Determine the (x, y) coordinate at the center of the cell enclosing the given text.  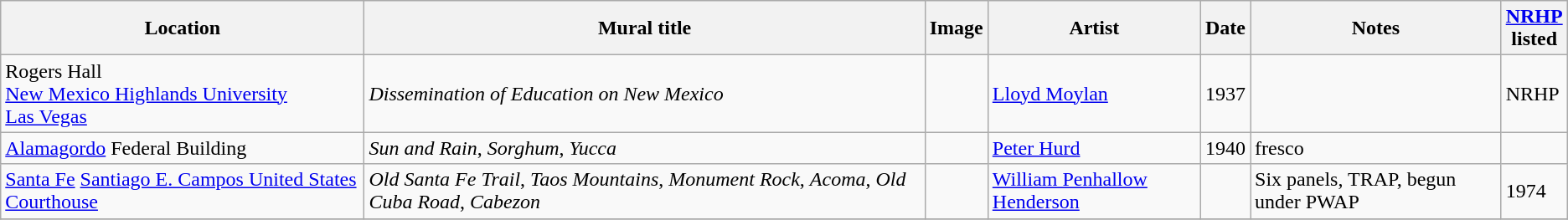
Six panels, TRAP, begun under PWAP (1376, 191)
Artist (1094, 28)
Mural title (645, 28)
NRHPlisted (1534, 28)
Notes (1376, 28)
1940 (1225, 148)
Location (183, 28)
1937 (1225, 94)
fresco (1376, 148)
Dissemination of Education on New Mexico (645, 94)
Date (1225, 28)
Lloyd Moylan (1094, 94)
Old Santa Fe Trail, Taos Mountains, Monument Rock, Acoma, Old Cuba Road, Cabezon (645, 191)
Sun and Rain, Sorghum, Yucca (645, 148)
William Penhallow Henderson (1094, 191)
Image (957, 28)
Santa Fe Santiago E. Campos United States Courthouse (183, 191)
Alamagordo Federal Building (183, 148)
Peter Hurd (1094, 148)
Rogers HallNew Mexico Highlands UniversityLas Vegas (183, 94)
1974 (1534, 191)
NRHP (1534, 94)
